Extract the [X, Y] coordinate from the center of the cell holding the provided text.  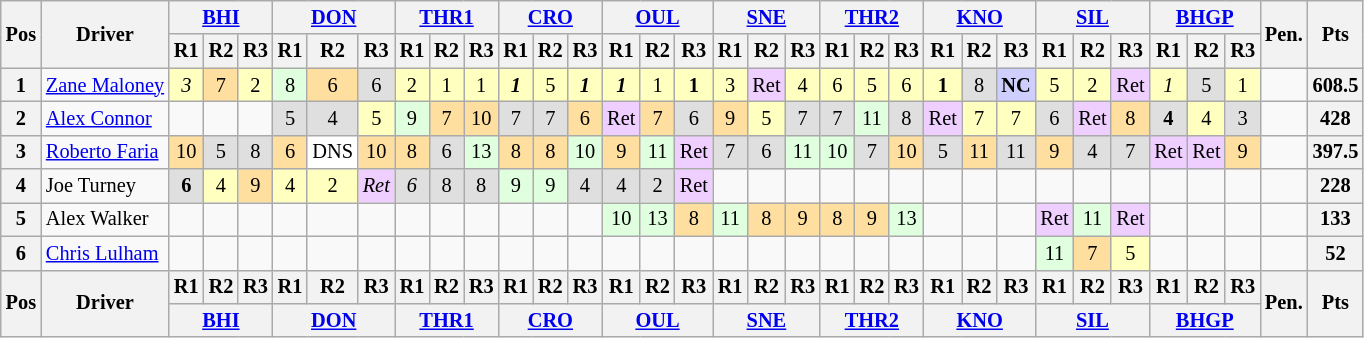
DNS [332, 152]
52 [1336, 253]
Joe Turney [105, 186]
397.5 [1336, 152]
Alex Walker [105, 219]
NC [1016, 85]
Roberto Faria [105, 152]
Alex Connor [105, 118]
Zane Maloney [105, 85]
608.5 [1336, 85]
428 [1336, 118]
228 [1336, 186]
Chris Lulham [105, 253]
133 [1336, 219]
